Return the [X, Y] coordinate for the center point of the cell that contains the specified text.  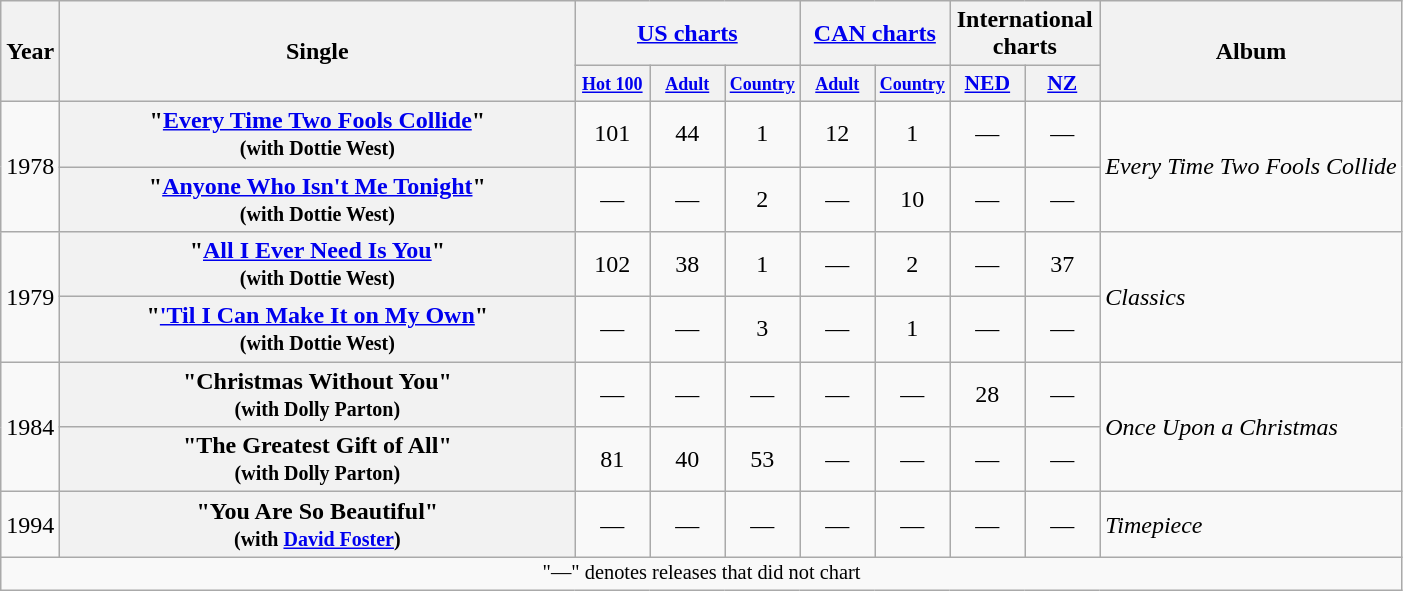
"All I Ever Need Is You" (with Dottie West) [318, 264]
Single [318, 52]
12 [838, 134]
38 [688, 264]
US charts [688, 34]
44 [688, 134]
"Every Time Two Fools Collide" (with Dottie West) [318, 134]
"Anyone Who Isn't Me Tonight" (with Dottie West) [318, 198]
3 [762, 330]
53 [762, 460]
Every Time Two Fools Collide [1252, 166]
28 [988, 394]
Year [30, 52]
1994 [30, 524]
NZ [1062, 84]
"'Til I Can Make It on My Own" (with Dottie West) [318, 330]
"The Greatest Gift of All" (with Dolly Parton) [318, 460]
40 [688, 460]
Timepiece [1252, 524]
102 [612, 264]
37 [1062, 264]
1978 [30, 166]
1984 [30, 427]
1979 [30, 297]
CAN charts [875, 34]
"Christmas Without You" (with Dolly Parton) [318, 394]
Classics [1252, 297]
Hot 100 [612, 84]
Once Upon a Christmas [1252, 427]
NED [988, 84]
10 [912, 198]
"You Are So Beautiful"(with David Foster) [318, 524]
"—" denotes releases that did not chart [702, 574]
81 [612, 460]
International charts [1025, 34]
101 [612, 134]
Album [1252, 52]
